Search for the cell housing the specified text and yield its (X, Y) center coordinate. 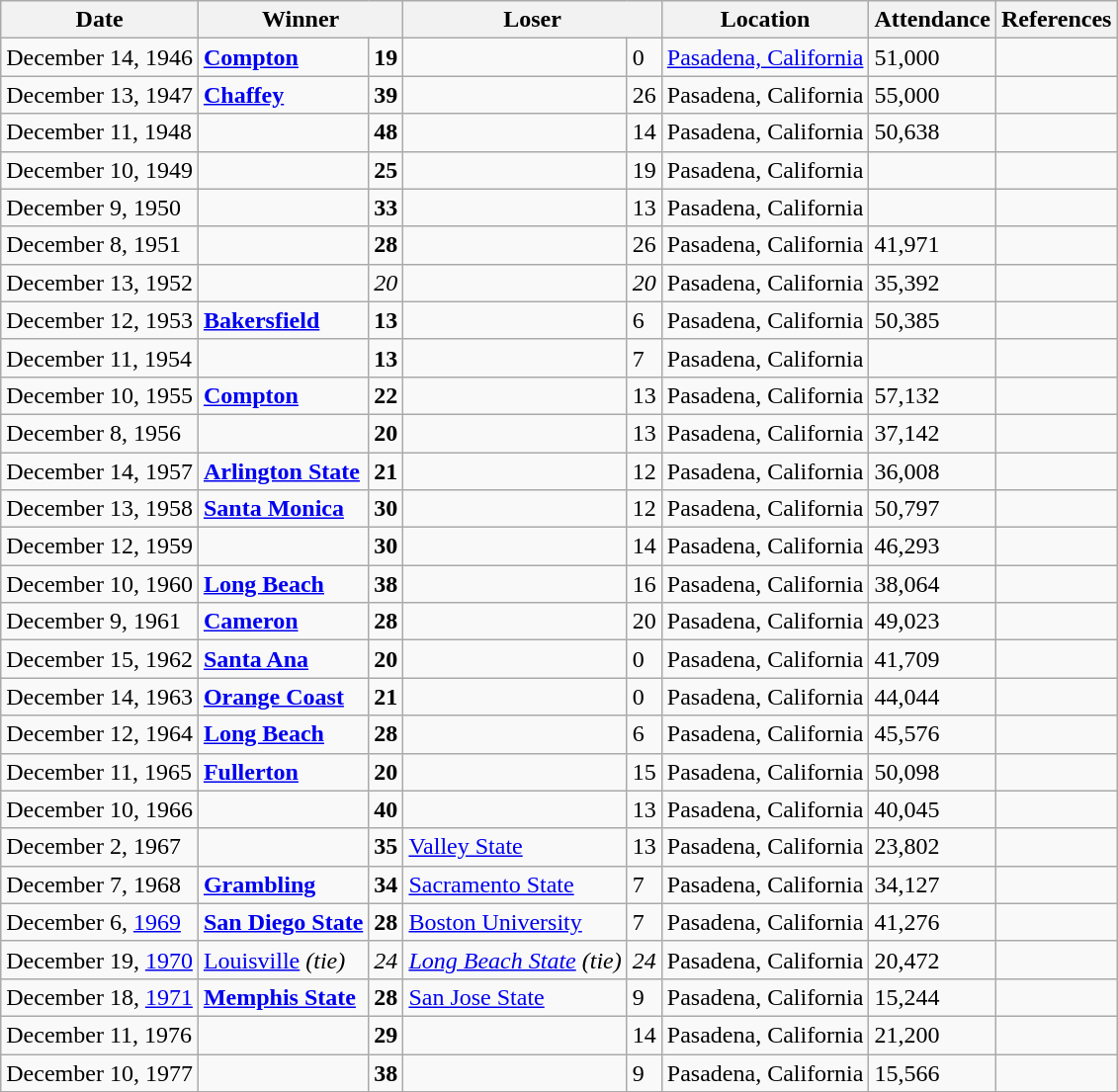
35 (386, 847)
Chaffey (283, 95)
December 13, 1952 (100, 283)
46,293 (932, 546)
December 10, 1955 (100, 395)
39 (386, 95)
Winner (301, 20)
55,000 (932, 95)
38,064 (932, 584)
41,971 (932, 245)
December 6, 1969 (100, 922)
21,200 (932, 1035)
Date (100, 20)
Long Beach State (tie) (515, 960)
San Jose State (515, 997)
December 13, 1947 (100, 95)
December 8, 1956 (100, 433)
Valley State (515, 847)
December 7, 1968 (100, 884)
Location (765, 20)
50,797 (932, 509)
15 (645, 772)
Orange Coast (283, 697)
50,098 (932, 772)
December 12, 1959 (100, 546)
December 18, 1971 (100, 997)
December 14, 1946 (100, 57)
Louisville (tie) (283, 960)
December 10, 1977 (100, 1072)
December 11, 1976 (100, 1035)
45,576 (932, 734)
December 8, 1951 (100, 245)
Attendance (932, 20)
33 (386, 208)
December 2, 1967 (100, 847)
15,244 (932, 997)
December 15, 1962 (100, 659)
Loser (532, 20)
Grambling (283, 884)
41,709 (932, 659)
December 14, 1963 (100, 697)
51,000 (932, 57)
December 9, 1950 (100, 208)
37,142 (932, 433)
December 10, 1949 (100, 170)
Cameron (283, 622)
Boston University (515, 922)
Fullerton (283, 772)
50,638 (932, 132)
48 (386, 132)
29 (386, 1035)
34 (386, 884)
22 (386, 395)
Sacramento State (515, 884)
23,802 (932, 847)
December 13, 1958 (100, 509)
15,566 (932, 1072)
49,023 (932, 622)
40,045 (932, 809)
Bakersfield (283, 320)
16 (645, 584)
Santa Monica (283, 509)
Santa Ana (283, 659)
December 11, 1948 (100, 132)
References (1056, 20)
25 (386, 170)
December 11, 1954 (100, 358)
34,127 (932, 884)
December 14, 1957 (100, 471)
San Diego State (283, 922)
Arlington State (283, 471)
41,276 (932, 922)
December 12, 1964 (100, 734)
40 (386, 809)
57,132 (932, 395)
December 19, 1970 (100, 960)
36,008 (932, 471)
35,392 (932, 283)
44,044 (932, 697)
50,385 (932, 320)
December 12, 1953 (100, 320)
December 11, 1965 (100, 772)
December 9, 1961 (100, 622)
December 10, 1966 (100, 809)
Memphis State (283, 997)
20,472 (932, 960)
December 10, 1960 (100, 584)
